Find where the given text appears and provide that cell's center as [X, Y] coordinate. 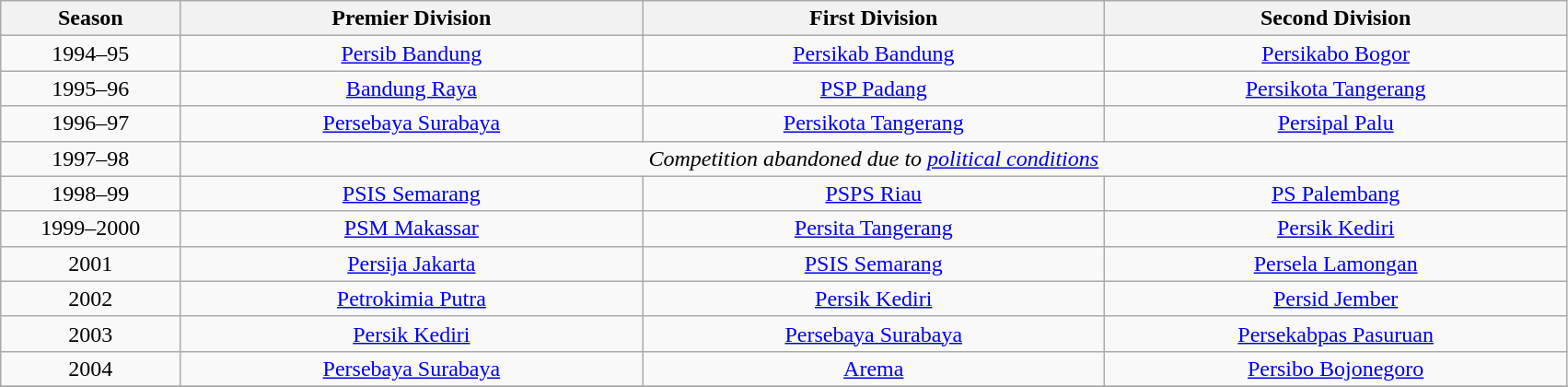
Persid Jember [1336, 299]
Persibo Bojonegoro [1336, 369]
2001 [90, 264]
Premier Division [412, 18]
Competition abandoned due to political conditions [874, 158]
Persikabo Bogor [1336, 53]
Persela Lamongan [1336, 264]
PSP Padang [874, 88]
PSM Makassar [412, 229]
Arema [874, 369]
Second Division [1336, 18]
2004 [90, 369]
2002 [90, 299]
Season [90, 18]
1994–95 [90, 53]
Bandung Raya [412, 88]
Persib Bandung [412, 53]
2003 [90, 334]
Persikab Bandung [874, 53]
Persipal Palu [1336, 123]
1998–99 [90, 193]
Persekabpas Pasuruan [1336, 334]
Petrokimia Putra [412, 299]
Persija Jakarta [412, 264]
PSPS Riau [874, 193]
1997–98 [90, 158]
Persita Tangerang [874, 229]
1999–2000 [90, 229]
1995–96 [90, 88]
PS Palembang [1336, 193]
1996–97 [90, 123]
First Division [874, 18]
